From the cell containing the given text, extract its center point as [x, y] coordinate. 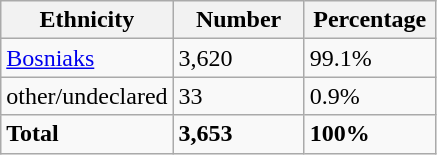
3,653 [238, 134]
33 [238, 96]
3,620 [238, 58]
Percentage [370, 20]
0.9% [370, 96]
Ethnicity [87, 20]
100% [370, 134]
Total [87, 134]
Bosniaks [87, 58]
Number [238, 20]
other/undeclared [87, 96]
99.1% [370, 58]
